Capture the cell that displays the provided text and extract its (x, y) central coordinate. 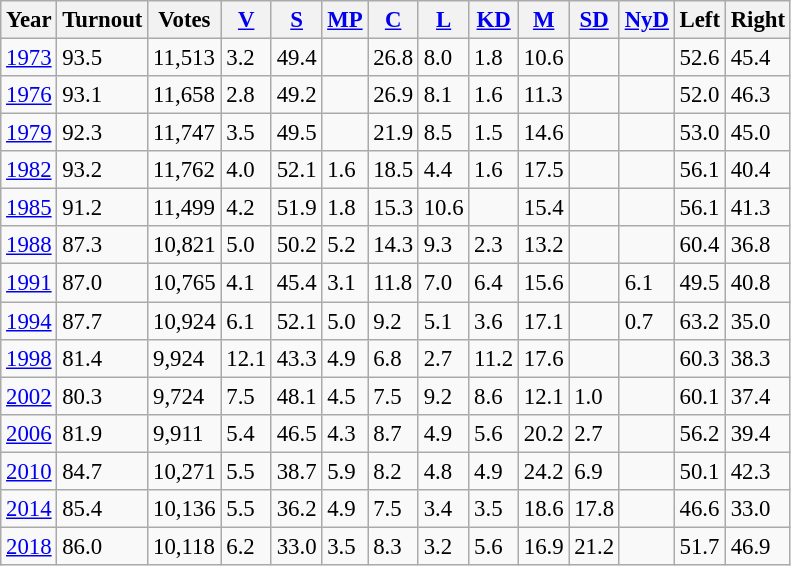
84.7 (102, 471)
52.6 (700, 58)
20.2 (543, 433)
5.9 (345, 471)
6.9 (594, 471)
4.3 (345, 433)
11.8 (393, 283)
45.0 (758, 133)
39.4 (758, 433)
18.6 (543, 509)
60.3 (700, 358)
4.0 (246, 170)
51.7 (700, 546)
15.3 (393, 208)
8.3 (393, 546)
11,499 (184, 208)
14.3 (393, 245)
41.3 (758, 208)
Right (758, 20)
37.4 (758, 396)
S (296, 20)
3.6 (494, 321)
NyD (646, 20)
1994 (29, 321)
MP (345, 20)
8.7 (393, 433)
6.8 (393, 358)
91.2 (102, 208)
4.2 (246, 208)
93.1 (102, 95)
60.4 (700, 245)
87.3 (102, 245)
1973 (29, 58)
C (393, 20)
1.5 (494, 133)
53.0 (700, 133)
80.3 (102, 396)
1.0 (594, 396)
0.7 (646, 321)
56.2 (700, 433)
9,924 (184, 358)
18.5 (393, 170)
4.8 (443, 471)
52.0 (700, 95)
4.5 (345, 396)
21.9 (393, 133)
3.4 (443, 509)
87.0 (102, 283)
81.4 (102, 358)
21.2 (594, 546)
6.2 (246, 546)
1976 (29, 95)
8.0 (443, 58)
2.8 (246, 95)
92.3 (102, 133)
50.1 (700, 471)
2010 (29, 471)
5.4 (246, 433)
14.6 (543, 133)
46.6 (700, 509)
Year (29, 20)
24.2 (543, 471)
1991 (29, 283)
16.9 (543, 546)
V (246, 20)
60.1 (700, 396)
87.7 (102, 321)
86.0 (102, 546)
11,513 (184, 58)
10,118 (184, 546)
10,821 (184, 245)
Votes (184, 20)
46.3 (758, 95)
9.3 (443, 245)
11,747 (184, 133)
48.1 (296, 396)
17.5 (543, 170)
4.1 (246, 283)
17.8 (594, 509)
10,765 (184, 283)
11.3 (543, 95)
36.8 (758, 245)
40.8 (758, 283)
9,724 (184, 396)
2.3 (494, 245)
8.6 (494, 396)
38.7 (296, 471)
2014 (29, 509)
2006 (29, 433)
51.9 (296, 208)
43.3 (296, 358)
5.2 (345, 245)
M (543, 20)
4.4 (443, 170)
10,136 (184, 509)
26.8 (393, 58)
50.2 (296, 245)
17.1 (543, 321)
1982 (29, 170)
15.6 (543, 283)
63.2 (700, 321)
93.2 (102, 170)
1985 (29, 208)
1998 (29, 358)
Left (700, 20)
2018 (29, 546)
38.3 (758, 358)
7.0 (443, 283)
42.3 (758, 471)
26.9 (393, 95)
11,658 (184, 95)
46.5 (296, 433)
11.2 (494, 358)
8.1 (443, 95)
9,911 (184, 433)
49.4 (296, 58)
40.4 (758, 170)
8.5 (443, 133)
46.9 (758, 546)
3.1 (345, 283)
93.5 (102, 58)
2002 (29, 396)
L (443, 20)
49.2 (296, 95)
85.4 (102, 509)
11,762 (184, 170)
35.0 (758, 321)
81.9 (102, 433)
36.2 (296, 509)
10,271 (184, 471)
17.6 (543, 358)
15.4 (543, 208)
13.2 (543, 245)
6.4 (494, 283)
KD (494, 20)
5.1 (443, 321)
10,924 (184, 321)
1979 (29, 133)
SD (594, 20)
8.2 (393, 471)
Turnout (102, 20)
1988 (29, 245)
